Provide the (X, Y) coordinate of the cell's center where the given text is located.  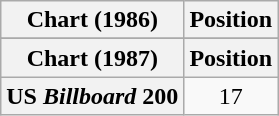
17 (231, 96)
US Billboard 200 (92, 96)
Chart (1986) (92, 20)
Chart (1987) (92, 58)
